For the text-containing cell, return its midpoint in [X, Y] coordinate format. 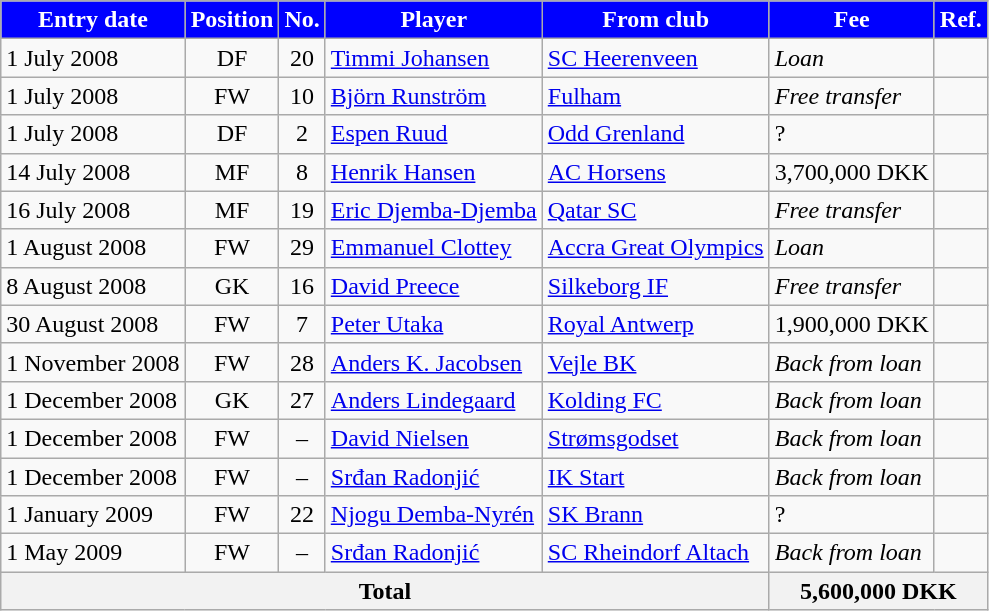
Strømsgodset [656, 438]
16 July 2008 [93, 210]
Vejle BK [656, 362]
Player [434, 20]
Position [232, 20]
SK Brann [656, 515]
7 [302, 324]
29 [302, 248]
8 August 2008 [93, 286]
19 [302, 210]
Anders K. Jacobsen [434, 362]
Timmi Johansen [434, 58]
1 November 2008 [93, 362]
Björn Runström [434, 96]
8 [302, 172]
Emmanuel Clottey [434, 248]
10 [302, 96]
30 August 2008 [93, 324]
22 [302, 515]
Entry date [93, 20]
David Nielsen [434, 438]
Total [385, 591]
No. [302, 20]
27 [302, 400]
28 [302, 362]
Peter Utaka [434, 324]
1 January 2009 [93, 515]
20 [302, 58]
Silkeborg IF [656, 286]
1 August 2008 [93, 248]
AC Horsens [656, 172]
16 [302, 286]
Odd Grenland [656, 134]
5,600,000 DKK [878, 591]
Henrik Hansen [434, 172]
From club [656, 20]
Espen Ruud [434, 134]
Fulham [656, 96]
Accra Great Olympics [656, 248]
Qatar SC [656, 210]
Njogu Demba-Nyrén [434, 515]
Royal Antwerp [656, 324]
SC Heerenveen [656, 58]
Anders Lindegaard [434, 400]
SC Rheindorf Altach [656, 553]
David Preece [434, 286]
Eric Djemba-Djemba [434, 210]
2 [302, 134]
Ref. [960, 20]
14 July 2008 [93, 172]
1,900,000 DKK [852, 324]
IK Start [656, 477]
3,700,000 DKK [852, 172]
Kolding FC [656, 400]
1 May 2009 [93, 553]
Fee [852, 20]
